For the text-containing cell, return its midpoint in [x, y] coordinate format. 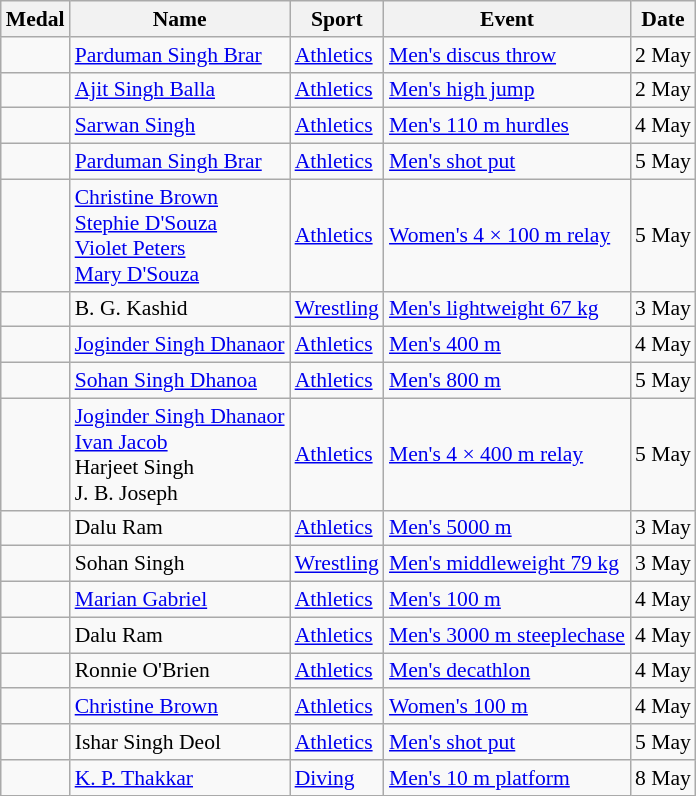
Sohan Singh Dhanoa [180, 381]
Men's 3000 m steeplechase [507, 635]
Men's high jump [507, 90]
Sarwan Singh [180, 126]
Diving [337, 778]
Ishar Singh Deol [180, 742]
Christine Brown [180, 707]
Men's 400 m [507, 345]
Joginder Singh Dhanaor [180, 345]
Women's 100 m [507, 707]
Men's 10 m platform [507, 778]
Name [180, 19]
K. P. Thakkar [180, 778]
Event [507, 19]
Ronnie O'Brien [180, 671]
Men's 4 × 400 m relay [507, 454]
Men's 100 m [507, 600]
8 May [663, 778]
B. G. Kashid [180, 309]
Men's 800 m [507, 381]
Men's middleweight 79 kg [507, 564]
Medal [36, 19]
Women's 4 × 100 m relay [507, 235]
Christine Brown Stephie D'Souza Violet Peters Mary D'Souza [180, 235]
Ajit Singh Balla [180, 90]
Men's 110 m hurdles [507, 126]
Men's lightweight 67 kg [507, 309]
Sport [337, 19]
Men's decathlon [507, 671]
Date [663, 19]
Men's discus throw [507, 55]
Sohan Singh [180, 564]
Joginder Singh Dhanaor Ivan Jacob Harjeet Singh J. B. Joseph [180, 454]
Men's 5000 m [507, 528]
Marian Gabriel [180, 600]
